Search for the cell housing the specified text and yield its (X, Y) center coordinate. 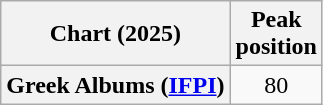
80 (276, 85)
Peakposition (276, 34)
Chart (2025) (116, 34)
Greek Albums (IFPI) (116, 85)
